From the cell containing the given text, extract its center point as [x, y] coordinate. 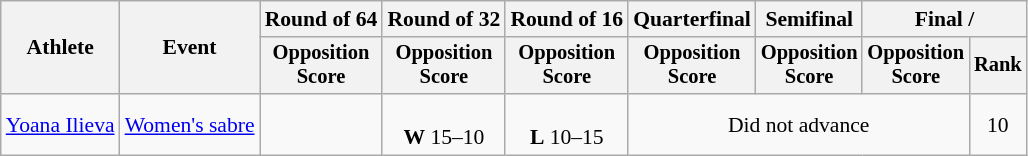
Round of 32 [444, 19]
Semifinal [810, 19]
Round of 16 [566, 19]
10 [998, 124]
Women's sabre [190, 124]
Event [190, 48]
Round of 64 [322, 19]
Quarterfinal [692, 19]
Did not advance [798, 124]
Athlete [60, 48]
Rank [998, 66]
W 15–10 [444, 124]
L 10–15 [566, 124]
Yoana Ilieva [60, 124]
Final / [944, 19]
